Scan for the cell matching the given text and deliver its [x, y] coordinate at center. 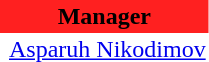
Manager [104, 16]
